Detect which cell encompasses the target text, then output its (X, Y) center coordinate. 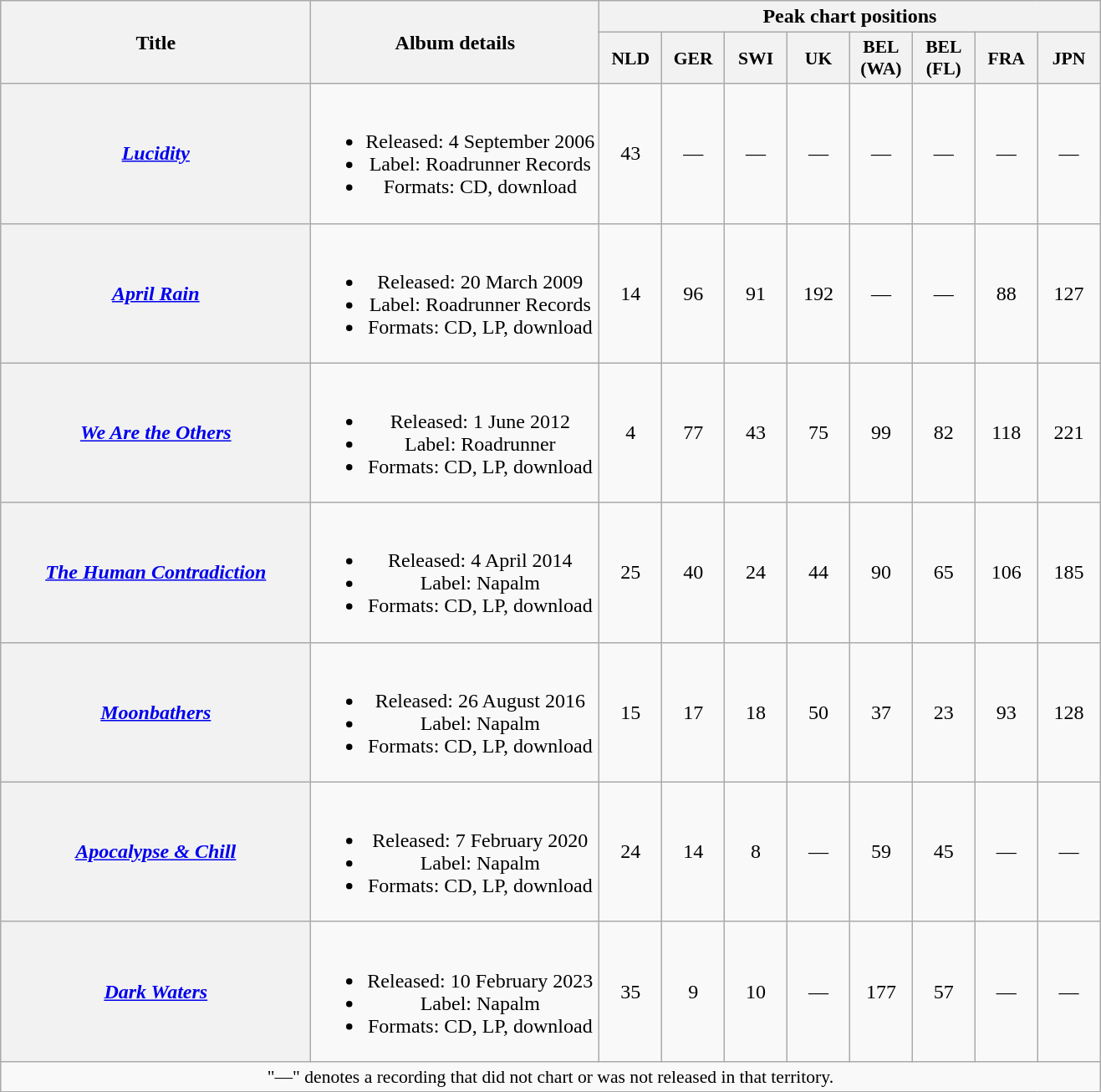
Released: 26 August 2016Label: NapalmFormats: CD, LP, download (455, 712)
Released: 20 March 2009Label: Roadrunner RecordsFormats: CD, LP, download (455, 293)
SWI (756, 59)
96 (694, 293)
177 (881, 992)
25 (630, 572)
99 (881, 433)
9 (694, 992)
BEL (WA) (881, 59)
65 (943, 572)
Peak chart positions (849, 17)
Moonbathers (155, 712)
Released: 1 June 2012Label: RoadrunnerFormats: CD, LP, download (455, 433)
Title (155, 42)
4 (630, 433)
15 (630, 712)
Released: 4 April 2014Label: NapalmFormats: CD, LP, download (455, 572)
127 (1068, 293)
57 (943, 992)
221 (1068, 433)
118 (1007, 433)
37 (881, 712)
Dark Waters (155, 992)
185 (1068, 572)
The Human Contradiction (155, 572)
23 (943, 712)
17 (694, 712)
18 (756, 712)
75 (819, 433)
Apocalypse & Chill (155, 851)
Released: 10 February 2023Label: NapalmFormats: CD, LP, download (455, 992)
BEL (FL) (943, 59)
10 (756, 992)
59 (881, 851)
44 (819, 572)
8 (756, 851)
UK (819, 59)
GER (694, 59)
FRA (1007, 59)
Released: 7 February 2020Label: NapalmFormats: CD, LP, download (455, 851)
90 (881, 572)
106 (1007, 572)
"—" denotes a recording that did not chart or was not released in that territory. (550, 1076)
Album details (455, 42)
82 (943, 433)
Lucidity (155, 154)
40 (694, 572)
93 (1007, 712)
We Are the Others (155, 433)
JPN (1068, 59)
88 (1007, 293)
91 (756, 293)
45 (943, 851)
35 (630, 992)
April Rain (155, 293)
128 (1068, 712)
Released: 4 September 2006Label: Roadrunner RecordsFormats: CD, download (455, 154)
77 (694, 433)
192 (819, 293)
50 (819, 712)
NLD (630, 59)
